Provide the [x, y] coordinate of the cell's center where the given text is located.  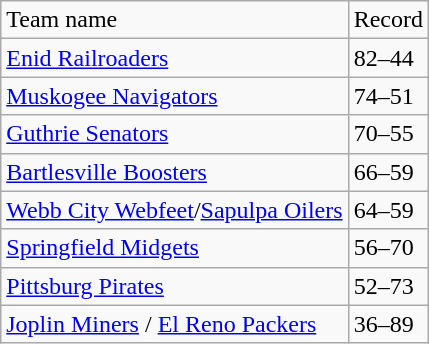
Bartlesville Boosters [174, 172]
Record [388, 20]
56–70 [388, 248]
Team name [174, 20]
Webb City Webfeet/Sapulpa Oilers [174, 210]
66–59 [388, 172]
Enid Railroaders [174, 58]
52–73 [388, 286]
Muskogee Navigators [174, 96]
64–59 [388, 210]
74–51 [388, 96]
Pittsburg Pirates [174, 286]
Guthrie Senators [174, 134]
70–55 [388, 134]
82–44 [388, 58]
Joplin Miners / El Reno Packers [174, 324]
36–89 [388, 324]
Springfield Midgets [174, 248]
